Determine the (X, Y) coordinate at the center of the cell enclosing the given text.  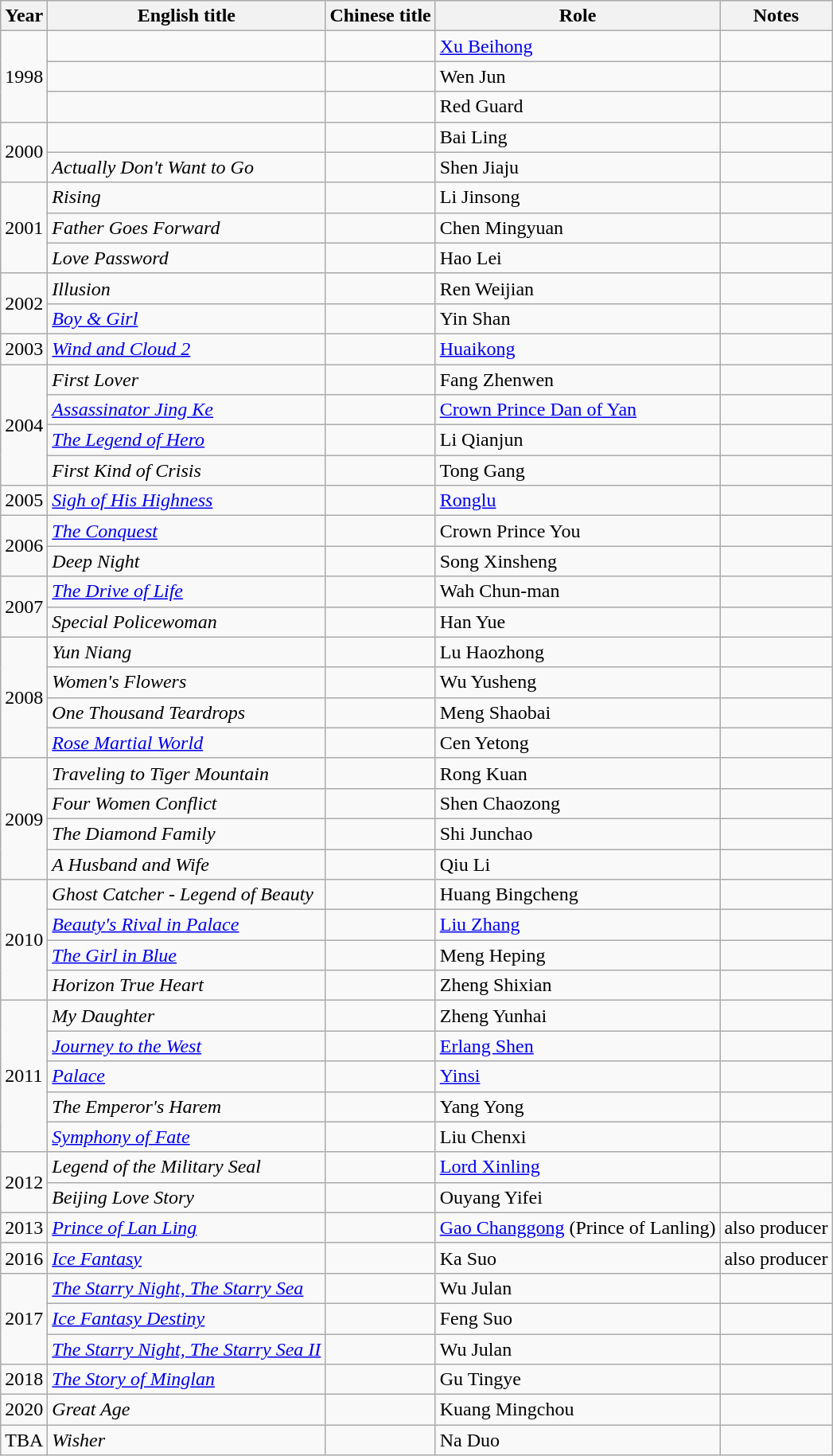
Zheng Shixian (578, 986)
Journey to the West (186, 1046)
Shen Chaozong (578, 803)
Sigh of His Highness (186, 501)
Fang Zhenwen (578, 380)
A Husband and Wife (186, 864)
TBA (24, 1440)
Huang Bingcheng (578, 895)
Ice Fantasy Destiny (186, 1318)
English title (186, 16)
Liu Chenxi (578, 1137)
Kuang Mingchou (578, 1410)
Yinsi (578, 1076)
First Kind of Crisis (186, 470)
Lu Haozhong (578, 652)
Deep Night (186, 561)
The Story of Minglan (186, 1380)
Assassinator Jing Ke (186, 410)
Chinese title (380, 16)
Rong Kuan (578, 773)
Chen Mingyuan (578, 228)
2018 (24, 1380)
Zheng Yunhai (578, 1016)
Na Duo (578, 1440)
Song Xinsheng (578, 561)
2009 (24, 818)
Bai Ling (578, 137)
Erlang Shen (578, 1046)
Ka Suo (578, 1258)
Beijing Love Story (186, 1197)
Qiu Li (578, 864)
2004 (24, 425)
Li Jinsong (578, 197)
Hao Lei (578, 258)
Palace (186, 1076)
Feng Suo (578, 1318)
2020 (24, 1410)
Ronglu (578, 501)
Love Password (186, 258)
1998 (24, 76)
Yin Shan (578, 318)
2008 (24, 697)
Han Yue (578, 622)
Yang Yong (578, 1107)
The Conquest (186, 531)
Tong Gang (578, 470)
First Lover (186, 380)
Notes (777, 16)
The Legend of Hero (186, 440)
Red Guard (578, 107)
Father Goes Forward (186, 228)
One Thousand Teardrops (186, 712)
2002 (24, 303)
Great Age (186, 1410)
Women's Flowers (186, 682)
Lord Xinling (578, 1167)
Ghost Catcher - Legend of Beauty (186, 895)
2006 (24, 546)
Boy & Girl (186, 318)
Beauty's Rival in Palace (186, 925)
The Diamond Family (186, 833)
Xu Beihong (578, 46)
2016 (24, 1258)
Legend of the Military Seal (186, 1167)
Prince of Lan Ling (186, 1228)
The Starry Night, The Starry Sea II (186, 1349)
Meng Heping (578, 955)
Traveling to Tiger Mountain (186, 773)
Ren Weijian (578, 288)
My Daughter (186, 1016)
2003 (24, 349)
The Girl in Blue (186, 955)
Li Qianjun (578, 440)
2001 (24, 228)
The Drive of Life (186, 591)
Special Policewoman (186, 622)
Role (578, 16)
2005 (24, 501)
Actually Don't Want to Go (186, 167)
Symphony of Fate (186, 1137)
Wisher (186, 1440)
Wind and Cloud 2 (186, 349)
The Emperor's Harem (186, 1107)
Wu Yusheng (578, 682)
2007 (24, 607)
The Starry Night, The Starry Sea (186, 1288)
2000 (24, 152)
2012 (24, 1182)
Shi Junchao (578, 833)
Illusion (186, 288)
Gu Tingye (578, 1380)
Yun Niang (186, 652)
Year (24, 16)
2010 (24, 940)
Rising (186, 197)
Wah Chun-man (578, 591)
2017 (24, 1318)
Crown Prince Dan of Yan (578, 410)
Horizon True Heart (186, 986)
Meng Shaobai (578, 712)
Ice Fantasy (186, 1258)
Crown Prince You (578, 531)
Four Women Conflict (186, 803)
Wen Jun (578, 76)
Shen Jiaju (578, 167)
2011 (24, 1076)
Gao Changgong (Prince of Lanling) (578, 1228)
Ouyang Yifei (578, 1197)
Huaikong (578, 349)
2013 (24, 1228)
Cen Yetong (578, 743)
Liu Zhang (578, 925)
Rose Martial World (186, 743)
